Determine the [X, Y] coordinate at the center of the cell enclosing the given text.  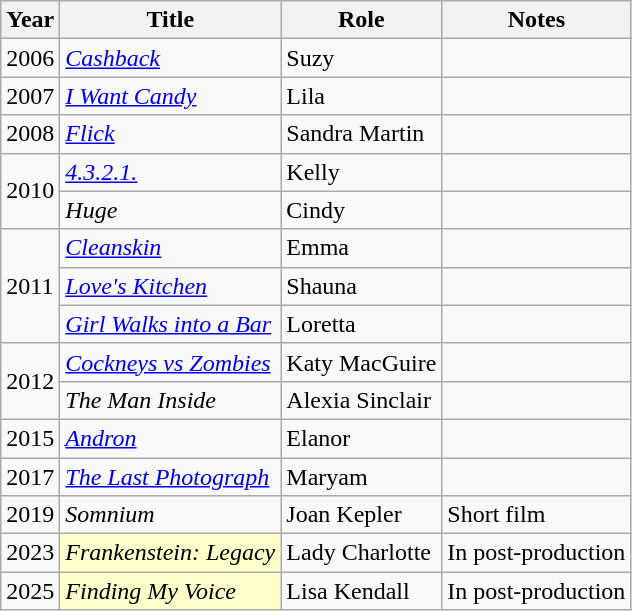
Notes [536, 20]
Loretta [362, 324]
2007 [30, 96]
Cleanskin [170, 248]
2019 [30, 515]
Shauna [362, 286]
Cockneys vs Zombies [170, 362]
2012 [30, 381]
Lisa Kendall [362, 591]
2011 [30, 286]
Lady Charlotte [362, 553]
Somnium [170, 515]
Emma [362, 248]
2010 [30, 191]
Alexia Sinclair [362, 400]
Short film [536, 515]
2006 [30, 58]
Sandra Martin [362, 134]
Elanor [362, 438]
The Man Inside [170, 400]
Year [30, 20]
Title [170, 20]
Girl Walks into a Bar [170, 324]
Lila [362, 96]
Finding My Voice [170, 591]
Huge [170, 210]
Flick [170, 134]
Kelly [362, 172]
Frankenstein: Legacy [170, 553]
Katy MacGuire [362, 362]
2008 [30, 134]
Joan Kepler [362, 515]
2015 [30, 438]
Role [362, 20]
Cashback [170, 58]
Andron [170, 438]
I Want Candy [170, 96]
Cindy [362, 210]
2017 [30, 477]
2023 [30, 553]
Suzy [362, 58]
Maryam [362, 477]
Love's Kitchen [170, 286]
The Last Photograph [170, 477]
4.3.2.1. [170, 172]
2025 [30, 591]
